Find where the given text appears and provide that cell's center as [X, Y] coordinate. 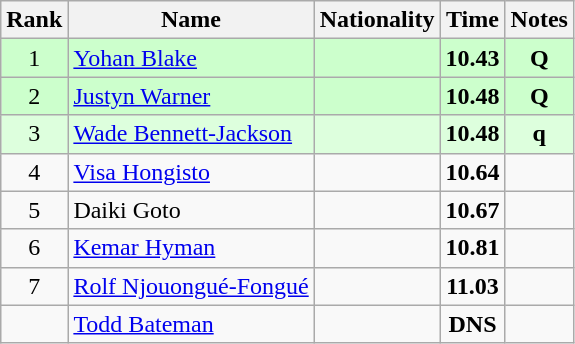
2 [34, 96]
Visa Hongisto [191, 172]
Justyn Warner [191, 96]
7 [34, 286]
Daiki Goto [191, 210]
Rank [34, 20]
DNS [472, 324]
10.81 [472, 248]
q [539, 134]
11.03 [472, 286]
10.64 [472, 172]
Time [472, 20]
Todd Bateman [191, 324]
Yohan Blake [191, 58]
5 [34, 210]
6 [34, 248]
10.67 [472, 210]
Kemar Hyman [191, 248]
1 [34, 58]
3 [34, 134]
Rolf Njouongué-Fongué [191, 286]
4 [34, 172]
Nationality [377, 20]
Wade Bennett-Jackson [191, 134]
Name [191, 20]
10.43 [472, 58]
Notes [539, 20]
